Provide the [x, y] coordinate of the cell's center where the given text is located.  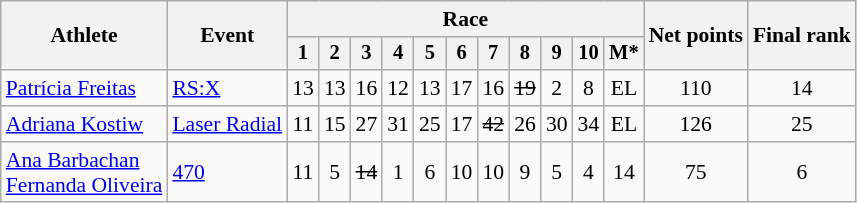
3 [367, 54]
Patrícia Freitas [84, 88]
Event [227, 36]
Laser Radial [227, 124]
7 [493, 54]
470 [227, 172]
15 [335, 124]
Net points [696, 36]
110 [696, 88]
31 [398, 124]
75 [696, 172]
Adriana Kostiw [84, 124]
Race [465, 19]
M* [624, 54]
19 [525, 88]
Final rank [802, 36]
30 [557, 124]
27 [367, 124]
Ana BarbachanFernanda Oliveira [84, 172]
RS:X [227, 88]
34 [589, 124]
126 [696, 124]
12 [398, 88]
26 [525, 124]
Athlete [84, 36]
42 [493, 124]
